Extract the (X, Y) coordinate from the center of the cell holding the provided text.  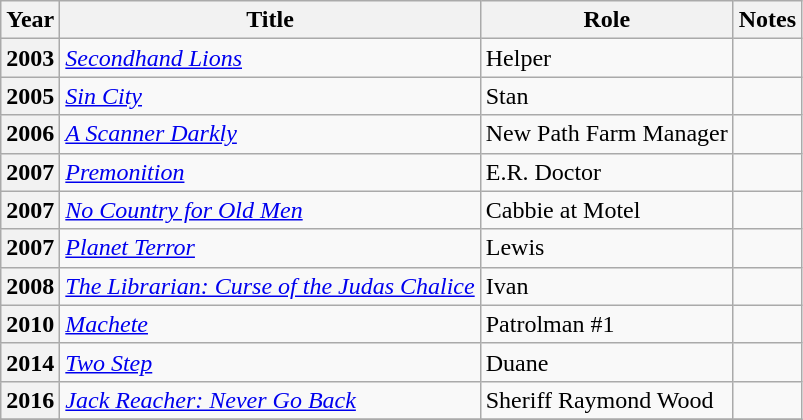
2005 (30, 96)
Patrolman #1 (606, 324)
Premonition (270, 172)
2006 (30, 134)
Notes (767, 20)
Sin City (270, 96)
Machete (270, 324)
Ivan (606, 286)
Cabbie at Motel (606, 210)
2014 (30, 362)
Title (270, 20)
2003 (30, 58)
Helper (606, 58)
E.R. Doctor (606, 172)
Lewis (606, 248)
2008 (30, 286)
Jack Reacher: Never Go Back (270, 400)
No Country for Old Men (270, 210)
2016 (30, 400)
Role (606, 20)
Sheriff Raymond Wood (606, 400)
New Path Farm Manager (606, 134)
Secondhand Lions (270, 58)
Year (30, 20)
Two Step (270, 362)
The Librarian: Curse of the Judas Chalice (270, 286)
Duane (606, 362)
Stan (606, 96)
2010 (30, 324)
Planet Terror (270, 248)
A Scanner Darkly (270, 134)
